Search for the cell housing the specified text and yield its [X, Y] center coordinate. 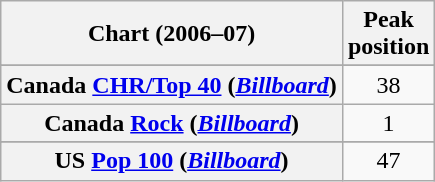
38 [388, 85]
47 [388, 161]
Canada Rock (Billboard) [172, 123]
US Pop 100 (Billboard) [172, 161]
Peakposition [388, 34]
1 [388, 123]
Chart (2006–07) [172, 34]
Canada CHR/Top 40 (Billboard) [172, 85]
